Locate the cell with the specified text and output its (x, y) center coordinate. 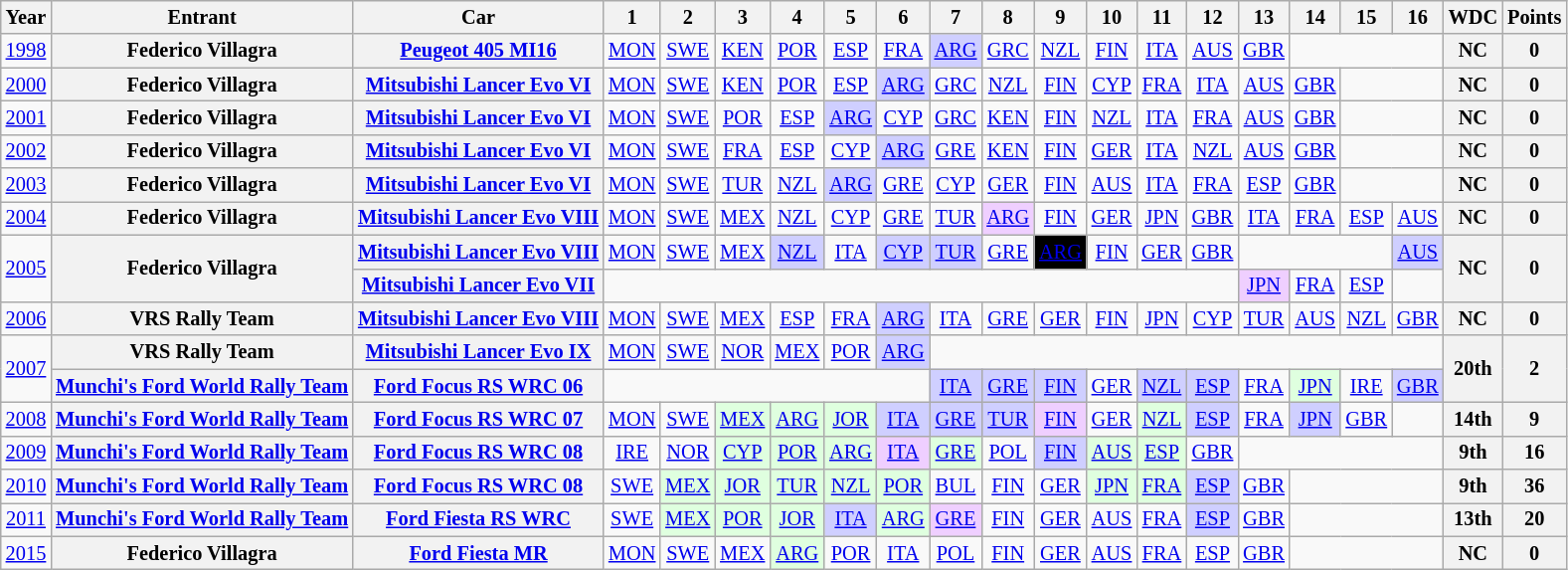
Ford Fiesta MR (478, 553)
2004 (26, 218)
Points (1534, 17)
2008 (26, 419)
Ford Focus RS WRC 06 (478, 386)
14 (1315, 17)
WDC (1474, 17)
11 (1161, 17)
2015 (26, 553)
4 (797, 17)
Car (478, 17)
2005 (26, 269)
2000 (26, 85)
1998 (26, 51)
Mitsubishi Lancer Evo IX (478, 352)
20th (1474, 368)
Ford Focus RS WRC 07 (478, 419)
2009 (26, 453)
14th (1474, 419)
Entrant (202, 17)
10 (1112, 17)
13th (1474, 519)
8 (1008, 17)
2011 (26, 519)
2007 (26, 368)
6 (903, 17)
12 (1213, 17)
7 (957, 17)
2001 (26, 117)
3 (742, 17)
15 (1366, 17)
2003 (26, 185)
Peugeot 405 MI16 (478, 51)
Year (26, 17)
Ford Fiesta RS WRC (478, 519)
20 (1534, 519)
5 (851, 17)
Mitsubishi Lancer Evo VII (478, 285)
2010 (26, 486)
2006 (26, 318)
13 (1264, 17)
1 (632, 17)
2002 (26, 151)
BUL (957, 486)
36 (1534, 486)
